Scan for the cell matching the given text and deliver its (x, y) coordinate at center. 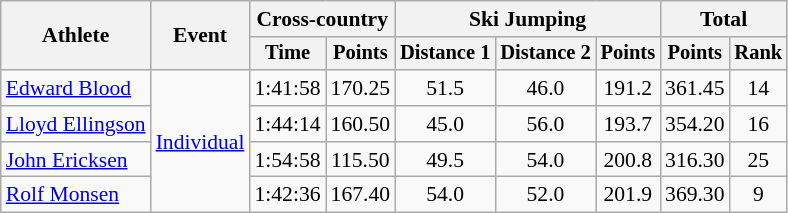
201.9 (628, 195)
361.45 (694, 88)
46.0 (545, 88)
1:41:58 (287, 88)
191.2 (628, 88)
167.40 (360, 195)
Rank (759, 54)
Rolf Monsen (76, 195)
160.50 (360, 124)
9 (759, 195)
56.0 (545, 124)
45.0 (445, 124)
Edward Blood (76, 88)
52.0 (545, 195)
16 (759, 124)
369.30 (694, 195)
51.5 (445, 88)
200.8 (628, 160)
Ski Jumping (528, 19)
Event (200, 36)
193.7 (628, 124)
14 (759, 88)
1:54:58 (287, 160)
25 (759, 160)
1:44:14 (287, 124)
354.20 (694, 124)
Time (287, 54)
Lloyd Ellingson (76, 124)
49.5 (445, 160)
Distance 1 (445, 54)
Individual (200, 141)
Cross-country (322, 19)
Athlete (76, 36)
316.30 (694, 160)
115.50 (360, 160)
John Ericksen (76, 160)
1:42:36 (287, 195)
170.25 (360, 88)
Distance 2 (545, 54)
Total (724, 19)
